Locate the cell with the specified text and output its [X, Y] center coordinate. 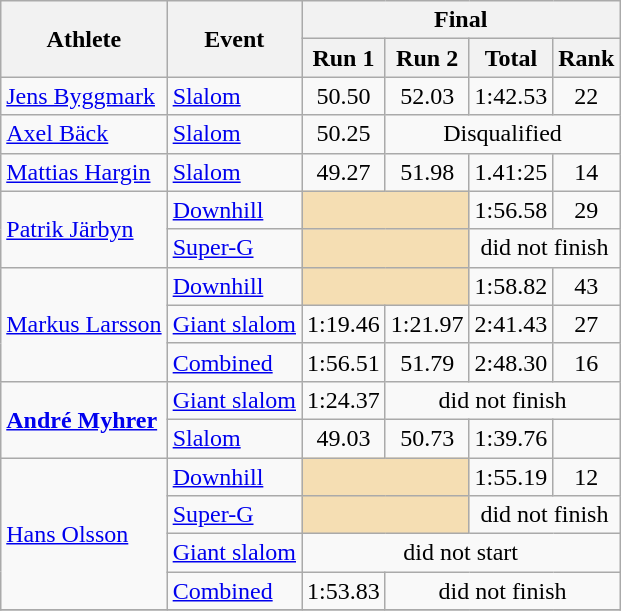
2:41.43 [511, 324]
1:55.19 [511, 477]
Event [234, 39]
1:24.37 [344, 400]
Jens Byggmark [84, 96]
did not start [461, 553]
1.41:25 [511, 172]
1:19.46 [344, 324]
50.25 [344, 134]
Mattias Hargin [84, 172]
50.73 [427, 438]
André Myhrer [84, 419]
51.98 [427, 172]
Axel Bäck [84, 134]
14 [586, 172]
Total [511, 58]
16 [586, 362]
49.27 [344, 172]
Rank [586, 58]
1:39.76 [511, 438]
50.50 [344, 96]
Athlete [84, 39]
22 [586, 96]
Run 1 [344, 58]
Run 2 [427, 58]
1:56.58 [511, 210]
29 [586, 210]
1:21.97 [427, 324]
Disqualified [502, 134]
27 [586, 324]
1:58.82 [511, 286]
1:53.83 [344, 591]
51.79 [427, 362]
52.03 [427, 96]
2:48.30 [511, 362]
1:42.53 [511, 96]
Patrik Järbyn [84, 229]
Markus Larsson [84, 324]
12 [586, 477]
Final [461, 20]
Hans Olsson [84, 534]
49.03 [344, 438]
43 [586, 286]
1:56.51 [344, 362]
